Capture the cell that displays the provided text and extract its (X, Y) central coordinate. 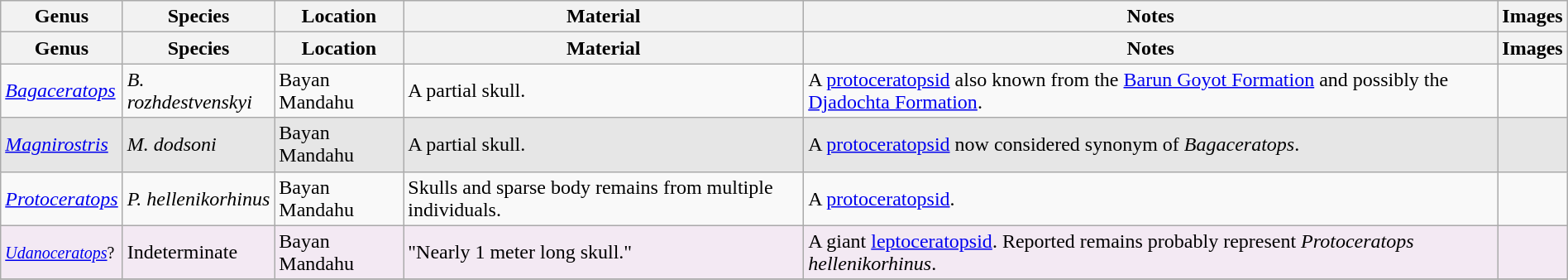
"Nearly 1 meter long skull." (604, 252)
A protoceratopsid now considered synonym of Bagaceratops. (1151, 144)
P. hellenikorhinus (198, 199)
A protoceratopsid also known from the Barun Goyot Formation and possibly the Djadochta Formation. (1151, 91)
A protoceratopsid. (1151, 199)
Indeterminate (198, 252)
A giant leptoceratopsid. Reported remains probably represent Protoceratops hellenikorhinus. (1151, 252)
Magnirostris (61, 144)
B. rozhdestvenskyi (198, 91)
Bagaceratops (61, 91)
Udanoceratops? (61, 252)
M. dodsoni (198, 144)
Protoceratops (61, 199)
Skulls and sparse body remains from multiple individuals. (604, 199)
